Output the (X, Y) coordinate of the center of the cell containing the given text.  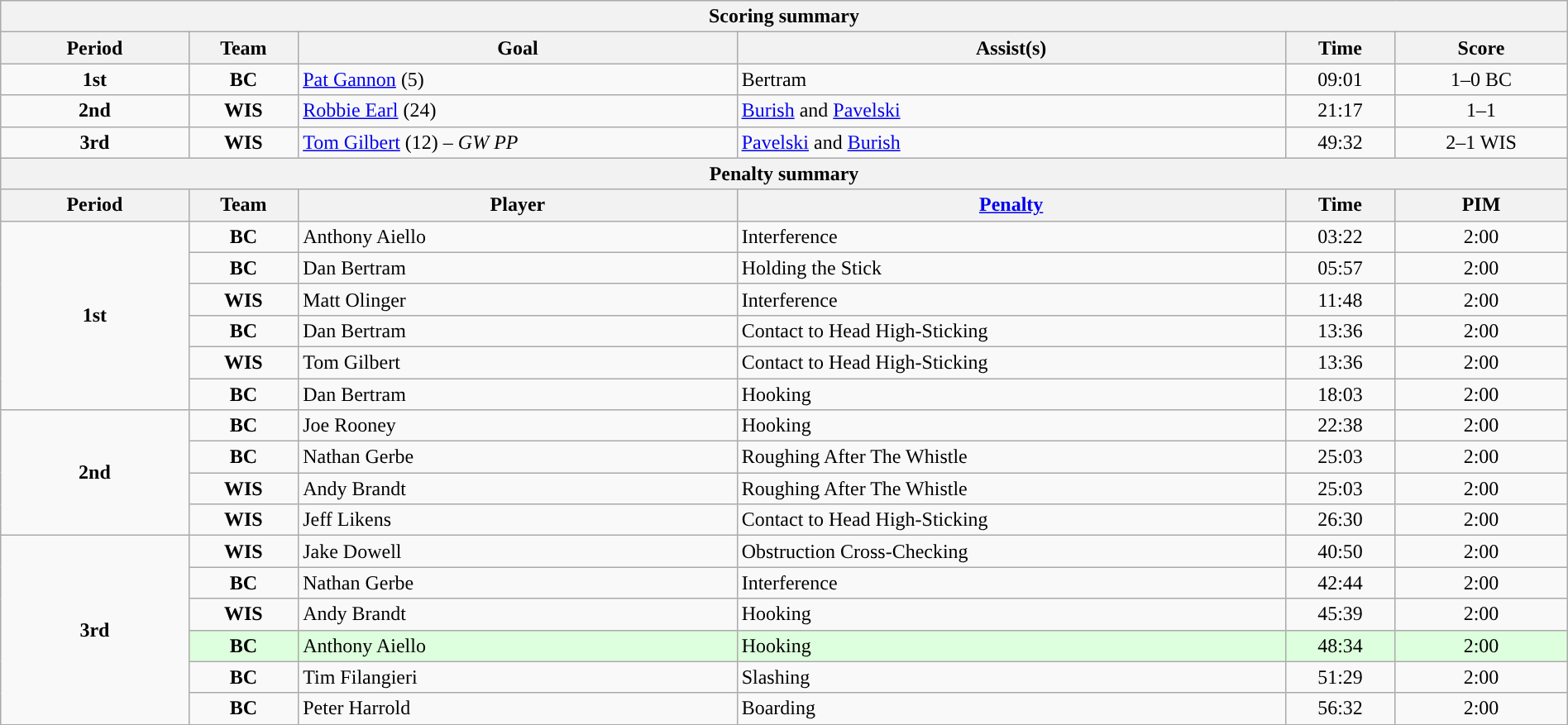
21:17 (1340, 111)
Bertram (1011, 79)
1–0 BC (1481, 79)
Jeff Likens (518, 520)
Penalty (1011, 205)
1–1 (1481, 111)
Peter Harrold (518, 708)
Holding the Stick (1011, 268)
Goal (518, 48)
Pat Gannon (5) (518, 79)
Player (518, 205)
Penalty summary (784, 174)
48:34 (1340, 646)
Slashing (1011, 677)
Pavelski and Burish (1011, 142)
Score (1481, 48)
56:32 (1340, 708)
09:01 (1340, 79)
11:48 (1340, 299)
Tim Filangieri (518, 677)
05:57 (1340, 268)
18:03 (1340, 394)
03:22 (1340, 236)
49:32 (1340, 142)
PIM (1481, 205)
40:50 (1340, 551)
22:38 (1340, 426)
Tom Gilbert (518, 362)
Scoring summary (784, 17)
Robbie Earl (24) (518, 111)
Joe Rooney (518, 426)
2–1 WIS (1481, 142)
45:39 (1340, 614)
Boarding (1011, 708)
Matt Olinger (518, 299)
51:29 (1340, 677)
Tom Gilbert (12) – GW PP (518, 142)
42:44 (1340, 583)
Obstruction Cross-Checking (1011, 551)
26:30 (1340, 520)
Burish and Pavelski (1011, 111)
Jake Dowell (518, 551)
Assist(s) (1011, 48)
